Pinpoint the cell where the given text exists, returning its [x, y] midpoint coordinate. 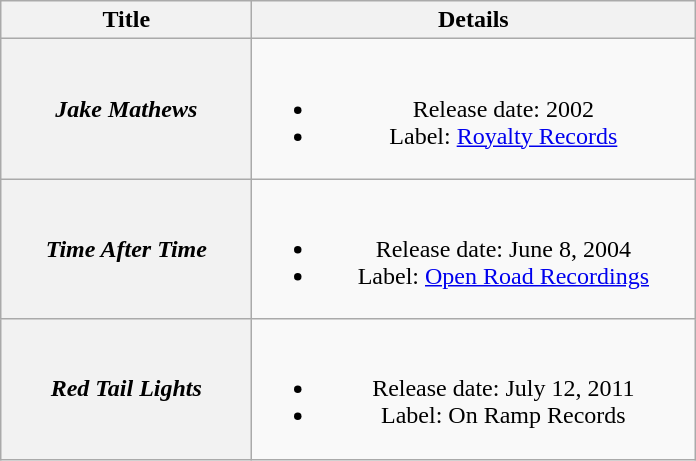
Release date: 2002Label: Royalty Records [474, 109]
Red Tail Lights [126, 389]
Release date: July 12, 2011Label: On Ramp Records [474, 389]
Details [474, 20]
Title [126, 20]
Jake Mathews [126, 109]
Time After Time [126, 249]
Release date: June 8, 2004Label: Open Road Recordings [474, 249]
